Pinpoint the cell where the given text exists, returning its [X, Y] midpoint coordinate. 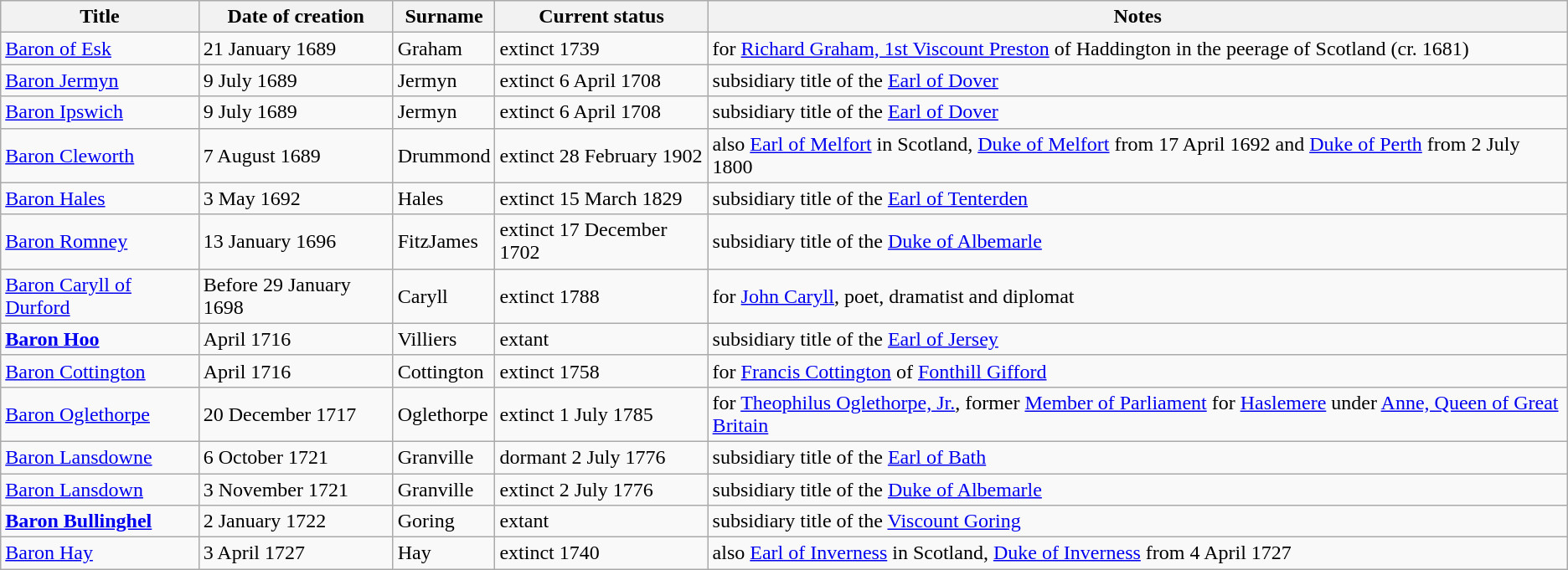
for Richard Graham, 1st Viscount Preston of Haddington in the peerage of Scotland (cr. 1681) [1137, 49]
Baron Lansdowne [100, 457]
Baron Hay [100, 553]
Hay [444, 553]
FitzJames [444, 241]
also Earl of Melfort in Scotland, Duke of Melfort from 17 April 1692 and Duke of Perth from 2 July 1800 [1137, 156]
Current status [601, 17]
extinct 1758 [601, 371]
Surname [444, 17]
subsidiary title of the Earl of Jersey [1137, 339]
dormant 2 July 1776 [601, 457]
Baron Oglethorpe [100, 413]
Baron Bullinghel [100, 521]
Cottington [444, 371]
Date of creation [296, 17]
for Theophilus Oglethorpe, Jr., former Member of Parliament for Haslemere under Anne, Queen of Great Britain [1137, 413]
Baron Cleworth [100, 156]
6 October 1721 [296, 457]
7 August 1689 [296, 156]
extinct 1 July 1785 [601, 413]
Baron Hoo [100, 339]
subsidiary title of the Earl of Bath [1137, 457]
Baron Hales [100, 198]
for John Caryll, poet, dramatist and diplomat [1137, 296]
Baron Romney [100, 241]
Baron Caryll of Durford [100, 296]
Notes [1137, 17]
Caryll [444, 296]
Villiers [444, 339]
20 December 1717 [296, 413]
Goring [444, 521]
21 January 1689 [296, 49]
extinct 1788 [601, 296]
Before 29 January 1698 [296, 296]
subsidiary title of the Earl of Tenterden [1137, 198]
extinct 1739 [601, 49]
Graham [444, 49]
3 November 1721 [296, 490]
extinct 1740 [601, 553]
3 May 1692 [296, 198]
2 January 1722 [296, 521]
Baron of Esk [100, 49]
extinct 17 December 1702 [601, 241]
Drummond [444, 156]
Title [100, 17]
Baron Cottington [100, 371]
subsidiary title of the Viscount Goring [1137, 521]
Baron Lansdown [100, 490]
Oglethorpe [444, 413]
extinct 28 February 1902 [601, 156]
3 April 1727 [296, 553]
extinct 15 March 1829 [601, 198]
Hales [444, 198]
also Earl of Inverness in Scotland, Duke of Inverness from 4 April 1727 [1137, 553]
Baron Jermyn [100, 80]
Baron Ipswich [100, 112]
extinct 2 July 1776 [601, 490]
for Francis Cottington of Fonthill Gifford [1137, 371]
13 January 1696 [296, 241]
